Return the (x, y) coordinate for the center point of the cell that contains the specified text.  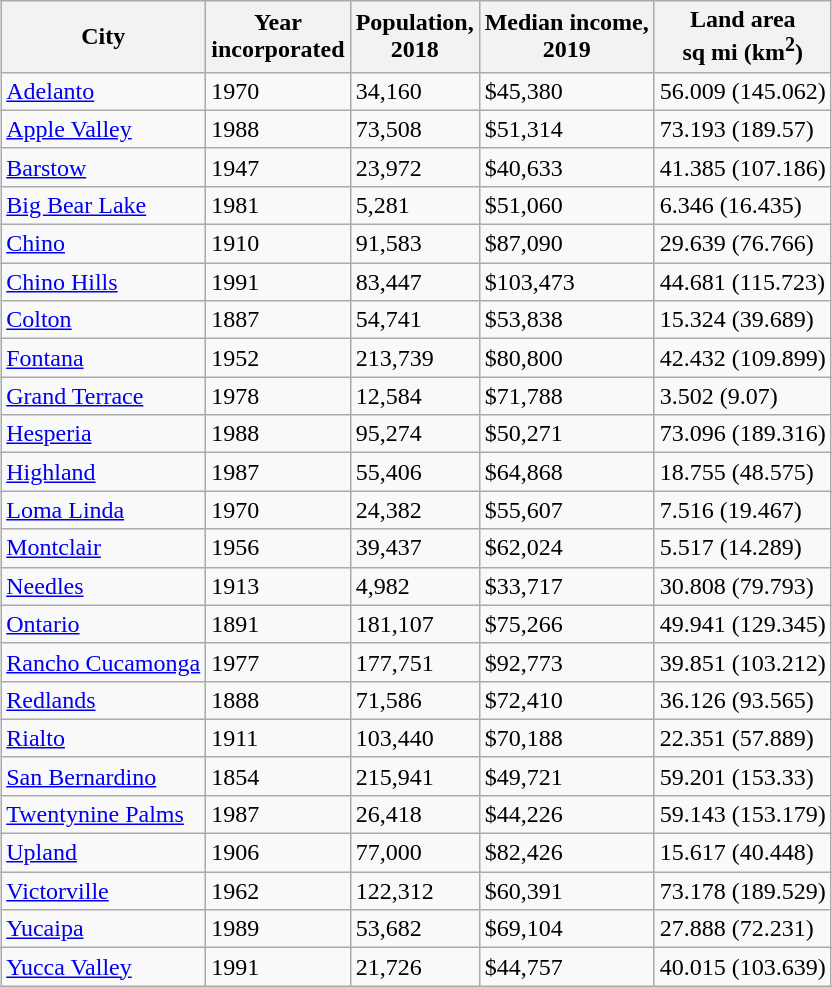
12,584 (414, 396)
36.126 (93.565) (742, 700)
Chino Hills (104, 282)
$92,773 (566, 662)
$33,717 (566, 586)
1906 (278, 853)
Population,2018 (414, 37)
24,382 (414, 510)
6.346 (16.435) (742, 205)
95,274 (414, 434)
49.941 (129.345) (742, 624)
1888 (278, 700)
59.201 (153.33) (742, 776)
39,437 (414, 548)
Colton (104, 320)
$60,391 (566, 891)
73,508 (414, 129)
5,281 (414, 205)
$44,226 (566, 814)
$49,721 (566, 776)
27.888 (72.231) (742, 929)
22.351 (57.889) (742, 738)
21,726 (414, 967)
213,739 (414, 358)
77,000 (414, 853)
55,406 (414, 472)
59.143 (153.179) (742, 814)
73.096 (189.316) (742, 434)
Adelanto (104, 91)
$69,104 (566, 929)
Big Bear Lake (104, 205)
Chino (104, 244)
1956 (278, 548)
41.385 (107.186) (742, 167)
42.432 (109.899) (742, 358)
1947 (278, 167)
1913 (278, 586)
Montclair (104, 548)
Ontario (104, 624)
15.324 (39.689) (742, 320)
1952 (278, 358)
40.015 (103.639) (742, 967)
Year incorporated (278, 37)
$103,473 (566, 282)
$44,757 (566, 967)
26,418 (414, 814)
1989 (278, 929)
73.178 (189.529) (742, 891)
$71,788 (566, 396)
18.755 (48.575) (742, 472)
53,682 (414, 929)
$64,868 (566, 472)
71,586 (414, 700)
$62,024 (566, 548)
Grand Terrace (104, 396)
181,107 (414, 624)
7.516 (19.467) (742, 510)
Apple Valley (104, 129)
34,160 (414, 91)
1978 (278, 396)
23,972 (414, 167)
$75,266 (566, 624)
Victorville (104, 891)
177,751 (414, 662)
$50,271 (566, 434)
Yucca Valley (104, 967)
Twentynine Palms (104, 814)
1887 (278, 320)
Rancho Cucamonga (104, 662)
$80,800 (566, 358)
83,447 (414, 282)
$51,060 (566, 205)
$53,838 (566, 320)
1977 (278, 662)
Redlands (104, 700)
3.502 (9.07) (742, 396)
39.851 (103.212) (742, 662)
City (104, 37)
$51,314 (566, 129)
30.808 (79.793) (742, 586)
Loma Linda (104, 510)
San Bernardino (104, 776)
1981 (278, 205)
56.009 (145.062) (742, 91)
Highland (104, 472)
5.517 (14.289) (742, 548)
$40,633 (566, 167)
Rialto (104, 738)
215,941 (414, 776)
29.639 (76.766) (742, 244)
4,982 (414, 586)
54,741 (414, 320)
Hesperia (104, 434)
1911 (278, 738)
1962 (278, 891)
1910 (278, 244)
$82,426 (566, 853)
44.681 (115.723) (742, 282)
91,583 (414, 244)
$45,380 (566, 91)
1854 (278, 776)
103,440 (414, 738)
Yucaipa (104, 929)
Median income,2019 (566, 37)
Upland (104, 853)
Fontana (104, 358)
15.617 (40.448) (742, 853)
$55,607 (566, 510)
$87,090 (566, 244)
Needles (104, 586)
73.193 (189.57) (742, 129)
$70,188 (566, 738)
122,312 (414, 891)
1891 (278, 624)
Barstow (104, 167)
$72,410 (566, 700)
Land areasq mi (km2) (742, 37)
